Detect which cell encompasses the target text, then output its (X, Y) center coordinate. 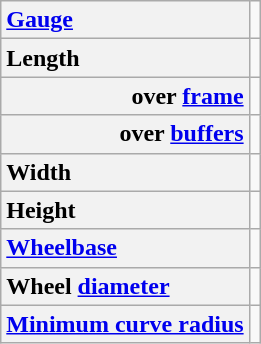
Height (125, 210)
Minimum curve radius (125, 324)
Wheel diameter (125, 286)
Wheelbase (125, 248)
over buffers (125, 134)
over frame (125, 96)
Width (125, 172)
Gauge (125, 20)
Length (125, 58)
